Find where the given text appears and provide that cell's center as [X, Y] coordinate. 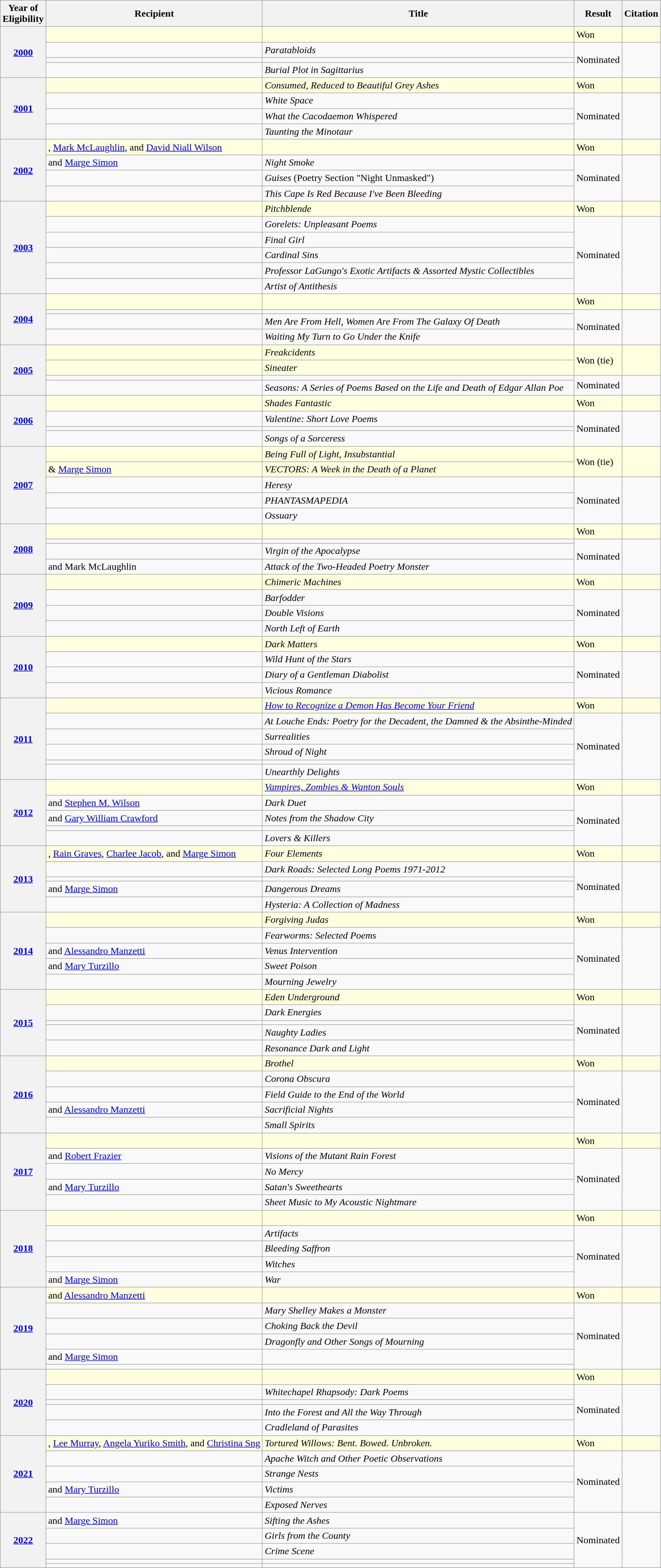
Paratabloids [418, 50]
At Louche Ends: Poetry for the Decadent, the Damned & the Absinthe-Minded [418, 721]
Dark Duet [418, 803]
, Mark McLaughlin, and David Niall Wilson [154, 147]
Being Full of Light, Insubstantial [418, 454]
Year ofEligibility [23, 14]
Whitechapel Rhapsody: Dark Poems [418, 1392]
2013 [23, 879]
2000 [23, 52]
and Mark McLaughlin [154, 566]
2002 [23, 170]
2006 [23, 420]
Sineater [418, 368]
Dark Matters [418, 644]
Result [598, 14]
and Gary William Crawford [154, 818]
No Mercy [418, 1172]
Tortured Willows: Bent. Bowed. Unbroken. [418, 1443]
Double Visions [418, 613]
Taunting the Minotaur [418, 131]
Venus Intervention [418, 951]
Final Girl [418, 240]
& Marge Simon [154, 470]
Dark Roads: Selected Long Poems 1971-2012 [418, 869]
Girls from the County [418, 1536]
Forgiving Judas [418, 920]
2016 [23, 1094]
Fearworms: Selected Poems [418, 935]
Lovers & Killers [418, 838]
Brothel [418, 1063]
2009 [23, 605]
VECTORS: A Week in the Death of a Planet [418, 470]
What the Cacodaemon Whispered [418, 116]
Valentine: Short Love Poems [418, 418]
2004 [23, 319]
Diary of a Gentleman Diabolist [418, 675]
Sheet Music to My Acoustic Nightmare [418, 1202]
and Robert Frazier [154, 1156]
, Rain Graves, Charlee Jacob, and Marge Simon [154, 853]
Ossuary [418, 516]
Bleeding Saffron [418, 1249]
Vampires, Zombies & Wanton Souls [418, 787]
Unearthly Delights [418, 772]
Dark Energies [418, 1012]
Sifting the Ashes [418, 1520]
Burial Plot in Sagittarius [418, 70]
2018 [23, 1249]
2020 [23, 1402]
and Stephen M. Wilson [154, 803]
Mary Shelley Makes a Monster [418, 1310]
Gorelets: Unpleasant Poems [418, 224]
Eden Underground [418, 997]
2014 [23, 951]
How to Recognize a Demon Has Become Your Friend [418, 706]
Cardinal Sins [418, 255]
Hysteria: A Collection of Madness [418, 905]
2001 [23, 108]
War [418, 1279]
Exposed Nerves [418, 1505]
Corona Obscura [418, 1079]
Men Are From Hell, Women Are From The Galaxy Of Death [418, 321]
Freakcidents [418, 352]
White Space [418, 101]
Dragonfly and Other Songs of Mourning [418, 1341]
Apache Witch and Other Poetic Observations [418, 1458]
Four Elements [418, 853]
Naughty Ladies [418, 1032]
Into the Forest and All the Way Through [418, 1412]
This Cape Is Red Because I've Been Bleeding [418, 194]
Sweet Poison [418, 966]
Barfodder [418, 597]
Night Smoke [418, 162]
Strange Nests [418, 1474]
Consumed, Reduced to Beautiful Grey Ashes [418, 85]
Mourning Jewelry [418, 982]
2021 [23, 1474]
Title [418, 14]
Heresy [418, 485]
2012 [23, 812]
Artifacts [418, 1233]
Shades Fantastic [418, 403]
Attack of the Two-Headed Poetry Monster [418, 566]
Wild Hunt of the Stars [418, 659]
Sacrificial Nights [418, 1110]
Field Guide to the End of the World [418, 1094]
Resonance Dark and Light [418, 1048]
Virgin of the Apocalypse [418, 551]
North Left of Earth [418, 628]
Songs of a Sorceress [418, 439]
Waiting My Turn to Go Under the Knife [418, 337]
Recipient [154, 14]
Choking Back the Devil [418, 1326]
Pitchblende [418, 209]
Vicious Romance [418, 690]
2005 [23, 370]
2010 [23, 667]
Satan's Sweethearts [418, 1187]
Seasons: A Series of Poems Based on the Life and Death of Edgar Allan Poe [418, 388]
2007 [23, 485]
Professor LaGungo's Exotic Artifacts & Assorted Mystic Collectibles [418, 271]
Surrealities [418, 737]
, Lee Murray, Angela Yuriko Smith, and Christina Sng [154, 1443]
Victims [418, 1489]
2008 [23, 549]
Cradleland of Parasites [418, 1428]
2011 [23, 739]
2022 [23, 1540]
PHANTASMAPEDIA [418, 500]
Guises (Poetry Section "Night Unmasked") [418, 178]
Crime Scene [418, 1551]
Chimeric Machines [418, 582]
Notes from the Shadow City [418, 818]
Visions of the Mutant Rain Forest [418, 1156]
2019 [23, 1328]
Witches [418, 1264]
Dangerous Dreams [418, 889]
2015 [23, 1023]
2017 [23, 1172]
2003 [23, 248]
Citation [642, 14]
Shroud of Night [418, 752]
Artist of Antithesis [418, 286]
Small Spirits [418, 1125]
